Locate the cell with the specified text and output its [x, y] center coordinate. 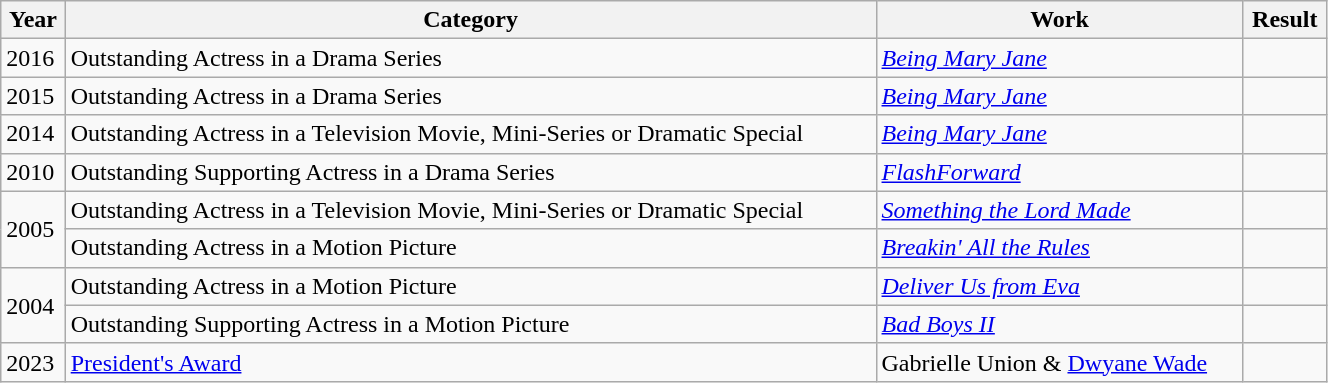
Bad Boys II [1060, 324]
Deliver Us from Eva [1060, 286]
Gabrielle Union & Dwyane Wade [1060, 362]
Year [33, 20]
2010 [33, 172]
2023 [33, 362]
2004 [33, 305]
Outstanding Supporting Actress in a Motion Picture [470, 324]
2014 [33, 134]
Result [1284, 20]
2005 [33, 229]
Outstanding Supporting Actress in a Drama Series [470, 172]
FlashForward [1060, 172]
Breakin' All the Rules [1060, 248]
Work [1060, 20]
2016 [33, 58]
President's Award [470, 362]
2015 [33, 96]
Something the Lord Made [1060, 210]
Category [470, 20]
